Locate the cell with the specified text and output its (X, Y) center coordinate. 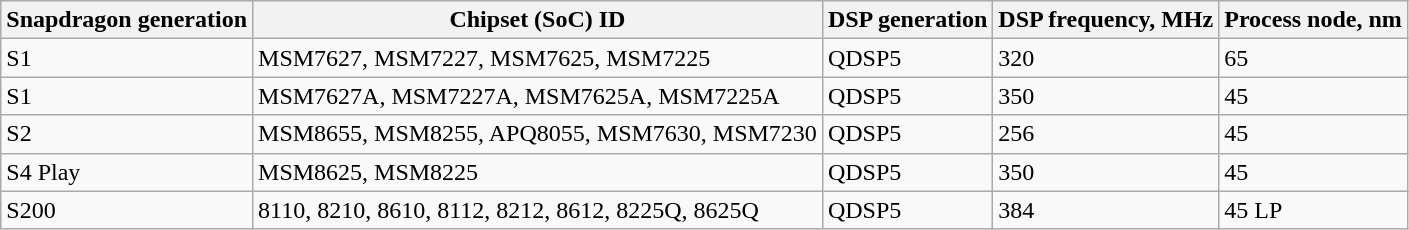
45 LP (1314, 210)
8110, 8210, 8610, 8112, 8212, 8612, 8225Q, 8625Q (538, 210)
Process node, nm (1314, 20)
MSM8625, MSM8225 (538, 172)
MSM8655, MSM8255, APQ8055, MSM7630, MSM7230 (538, 134)
65 (1314, 58)
Chipset (SoC) ID (538, 20)
S200 (127, 210)
S4 Play (127, 172)
S2 (127, 134)
384 (1106, 210)
DSP generation (907, 20)
DSP frequency, MHz (1106, 20)
MSM7627, MSM7227, MSM7625, MSM7225 (538, 58)
Snapdragon generation (127, 20)
MSM7627A, MSM7227A, MSM7625A, MSM7225A (538, 96)
320 (1106, 58)
256 (1106, 134)
